Scan for the cell matching the given text and deliver its (x, y) coordinate at center. 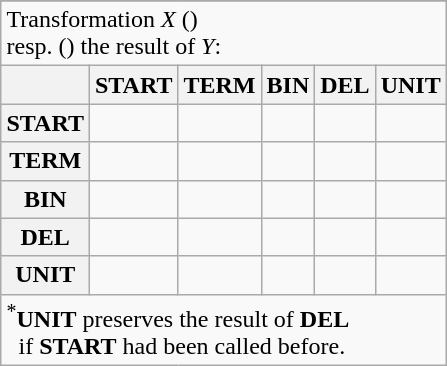
*UNIT preserves the result of DEL if START had been called before. (224, 330)
Transformation X ()resp. () the result of Y: (224, 34)
